Search for the cell housing the specified text and yield its [x, y] center coordinate. 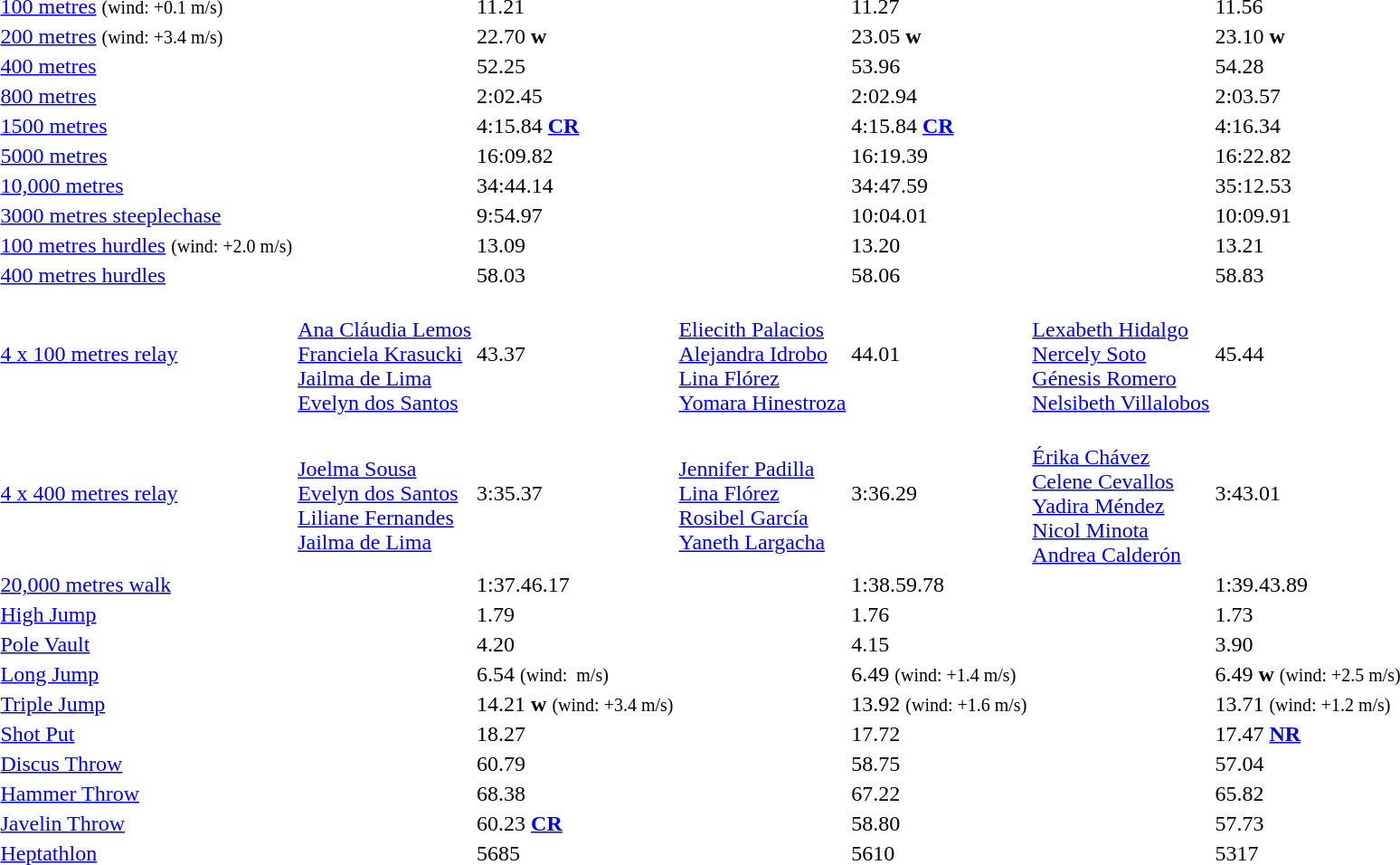
60.79 [575, 764]
52.25 [575, 66]
2:02.94 [939, 96]
13.09 [575, 245]
14.21 w (wind: +3.4 m/s) [575, 704]
Lexabeth Hidalgo Nercely Soto Génesis Romero Nelsibeth Villalobos [1121, 354]
1.76 [939, 614]
67.22 [939, 794]
3:36.29 [939, 494]
3:35.37 [575, 494]
16:09.82 [575, 156]
58.03 [575, 275]
Ana Cláudia Lemos Franciela Krasucki Jailma de Lima Evelyn dos Santos [385, 354]
58.75 [939, 764]
23.05 w [939, 36]
Érika Chávez Celene Cevallos Yadira Méndez Nicol Minota Andrea Calderón [1121, 494]
4.15 [939, 644]
18.27 [575, 734]
53.96 [939, 66]
60.23 CR [575, 823]
34:47.59 [939, 185]
10:04.01 [939, 215]
Joelma Sousa Evelyn dos Santos Liliane Fernandes Jailma de Lima [385, 494]
58.80 [939, 823]
1.79 [575, 614]
2:02.45 [575, 96]
6.49 (wind: +1.4 m/s) [939, 674]
34:44.14 [575, 185]
9:54.97 [575, 215]
1:38.59.78 [939, 585]
44.01 [939, 354]
22.70 w [575, 36]
Jennifer Padilla Lina Flórez Rosibel García Yaneth Largacha [762, 494]
16:19.39 [939, 156]
Eliecith Palacios Alejandra Idrobo Lina Flórez Yomara Hinestroza [762, 354]
13.92 (wind: +1.6 m/s) [939, 704]
13.20 [939, 245]
1:37.46.17 [575, 585]
58.06 [939, 275]
68.38 [575, 794]
17.72 [939, 734]
6.54 (wind: m/s) [575, 674]
43.37 [575, 354]
4.20 [575, 644]
